Extract the [x, y] coordinate from the center of the cell holding the provided text.  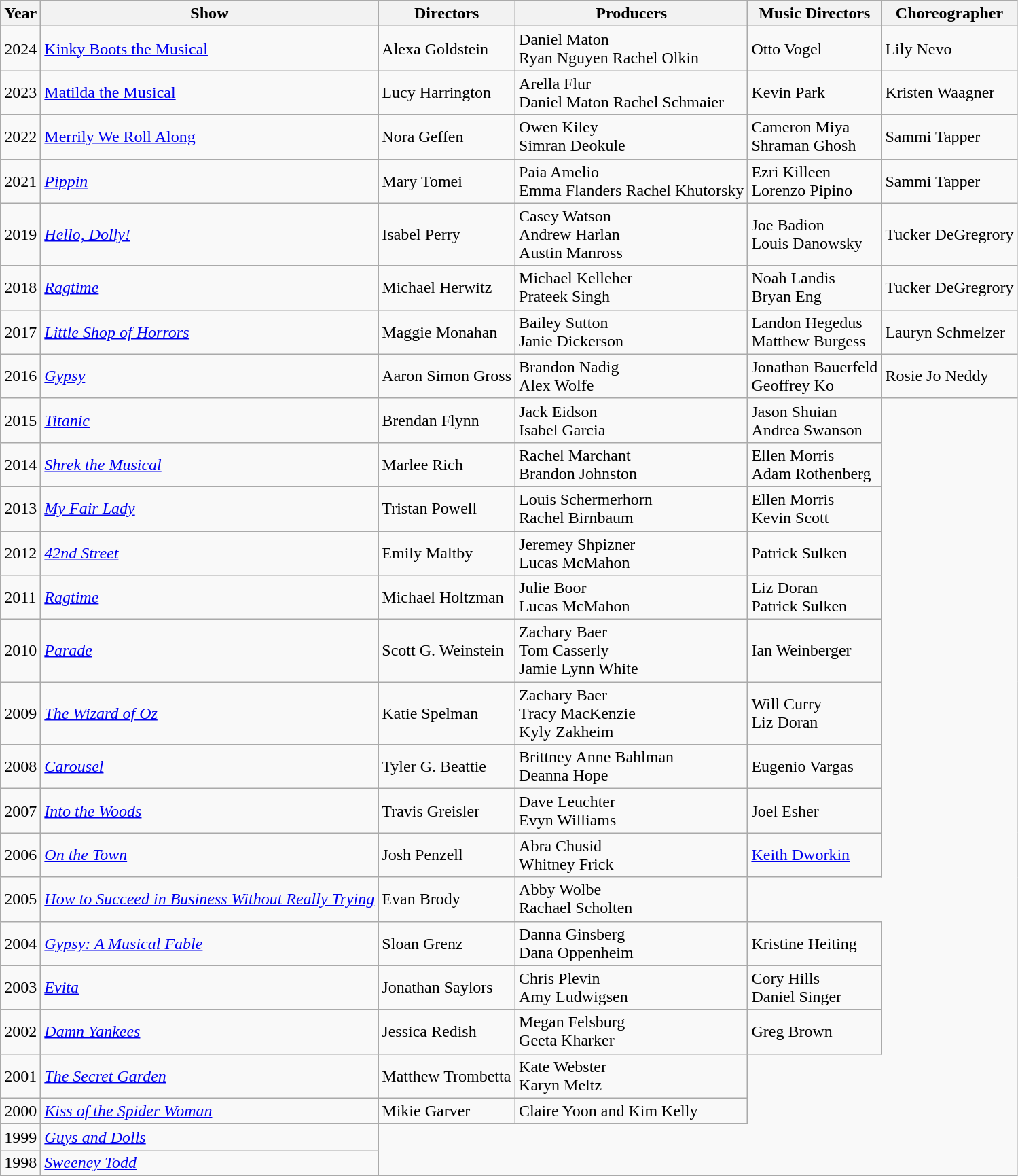
2014 [20, 465]
Jonathan Bauerfeld Geoffrey Ko [815, 376]
2003 [20, 988]
Jason Shuian Andrea Swanson [815, 420]
Little Shop of Horrors [209, 332]
Lily Nevo [949, 49]
Maggie Monahan [447, 332]
Josh Penzell [447, 855]
Gypsy: A Musical Fable [209, 943]
How to Succeed in Business Without Really Trying [209, 899]
2017 [20, 332]
Eugenio Vargas [815, 766]
2012 [20, 553]
2023 [20, 92]
2006 [20, 855]
Joel Esher [815, 811]
2010 [20, 651]
Louis Schermerhorn Rachel Birnbaum [632, 508]
Choreographer [949, 14]
Liz Doran Patrick Sulken [815, 598]
2018 [20, 288]
Nora Geffen [447, 137]
Matthew Trombetta [447, 1076]
Dave Leuchter Evyn Williams [632, 811]
Into the Woods [209, 811]
Lucy Harrington [447, 92]
Jeremey Shpizner Lucas McMahon [632, 553]
Carousel [209, 766]
Producers [632, 14]
2013 [20, 508]
Music Directors [815, 14]
Owen Kiley Simran Deokule [632, 137]
Kevin Park [815, 92]
Pippin [209, 181]
Greg Brown [815, 1031]
Sweeney Todd [209, 1162]
Chris Plevin Amy Ludwigsen [632, 988]
Evita [209, 988]
Rachel Marchant Brandon Johnston [632, 465]
2021 [20, 181]
Year [20, 14]
Danna Ginsberg Dana Oppenheim [632, 943]
Abra Chusid Whitney Frick [632, 855]
Bailey Sutton Janie Dickerson [632, 332]
Jack Eidson Isabel Garcia [632, 420]
Michael Herwitz [447, 288]
Mikie Garver [447, 1111]
Rosie Jo Neddy [949, 376]
My Fair Lady [209, 508]
Casey Watson Andrew Harlan Austin Manross [632, 234]
42nd Street [209, 553]
Travis Greisler [447, 811]
Joe Badion Louis Danowsky [815, 234]
Marlee Rich [447, 465]
Michael Holtzman [447, 598]
Tristan Powell [447, 508]
Titanic [209, 420]
Kiss of the Spider Woman [209, 1111]
Arella FlurDaniel Maton Rachel Schmaier [632, 92]
Brendan Flynn [447, 420]
2002 [20, 1031]
The Wizard of Oz [209, 713]
Aaron Simon Gross [447, 376]
Directors [447, 14]
Damn Yankees [209, 1031]
Jonathan Saylors [447, 988]
Evan Brody [447, 899]
Hello, Dolly! [209, 234]
Otto Vogel [815, 49]
On the Town [209, 855]
Noah Landis Bryan Eng [815, 288]
Isabel Perry [447, 234]
2001 [20, 1076]
Brandon Nadig Alex Wolfe [632, 376]
2019 [20, 234]
Show [209, 14]
2015 [20, 420]
Michael Kelleher Prateek Singh [632, 288]
Merrily We Roll Along [209, 137]
Kinky Boots the Musical [209, 49]
2004 [20, 943]
2016 [20, 376]
Guys and Dolls [209, 1137]
Julie Boor Lucas McMahon [632, 598]
1998 [20, 1162]
Mary Tomei [447, 181]
Zachary Baer Tracy MacKenzie Kyly Zakheim [632, 713]
Will Curry Liz Doran [815, 713]
Katie Spelman [447, 713]
Emily Maltby [447, 553]
Cory Hills Daniel Singer [815, 988]
Sloan Grenz [447, 943]
Abby Wolbe Rachael Scholten [632, 899]
The Secret Garden [209, 1076]
Parade [209, 651]
Lauryn Schmelzer [949, 332]
Cameron Miya Shraman Ghosh [815, 137]
Jessica Redish [447, 1031]
Keith Dworkin [815, 855]
Claire Yoon and Kim Kelly [632, 1111]
2005 [20, 899]
Megan Felsburg Geeta Kharker [632, 1031]
Paia AmelioEmma Flanders Rachel Khutorsky [632, 181]
Scott G. Weinstein [447, 651]
Shrek the Musical [209, 465]
Kristine Heiting [815, 943]
Alexa Goldstein [447, 49]
Gypsy [209, 376]
Matilda the Musical [209, 92]
2008 [20, 766]
Brittney Anne Bahlman Deanna Hope [632, 766]
2009 [20, 713]
2024 [20, 49]
Daniel MatonRyan Nguyen Rachel Olkin [632, 49]
Ellen Morris Adam Rothenberg [815, 465]
2000 [20, 1111]
Kristen Waagner [949, 92]
Kate Webster Karyn Meltz [632, 1076]
Patrick Sulken [815, 553]
Ellen Morris Kevin Scott [815, 508]
2011 [20, 598]
2022 [20, 137]
Ezri KilleenLorenzo Pipino [815, 181]
2007 [20, 811]
Tyler G. Beattie [447, 766]
Ian Weinberger [815, 651]
Zachary Baer Tom Casserly Jamie Lynn White [632, 651]
1999 [20, 1137]
Landon Hegedus Matthew Burgess [815, 332]
